Find where the given text appears and provide that cell's center as (x, y) coordinate. 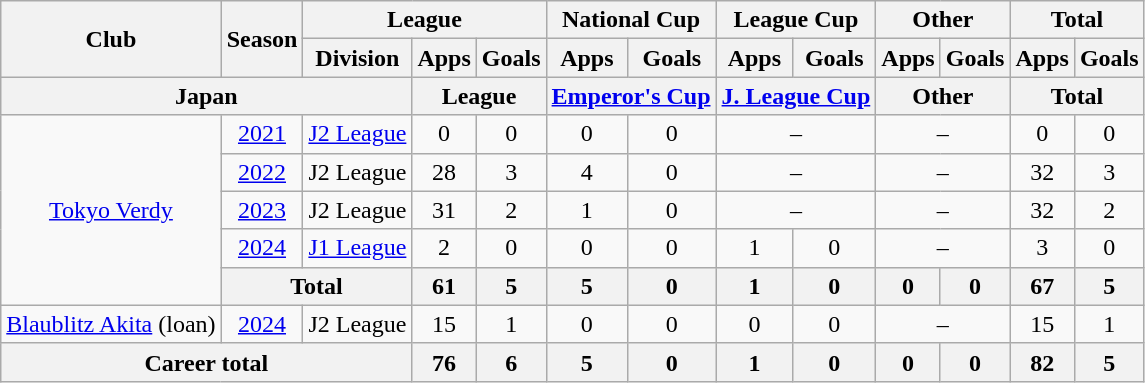
2023 (262, 210)
Emperor's Cup (631, 96)
League Cup (796, 20)
J. League Cup (796, 96)
National Cup (631, 20)
Japan (206, 96)
Tokyo Verdy (111, 210)
82 (1042, 362)
2022 (262, 172)
Season (262, 39)
2021 (262, 134)
31 (444, 210)
28 (444, 172)
J1 League (358, 248)
Club (111, 39)
Blaublitz Akita (loan) (111, 324)
4 (587, 172)
6 (511, 362)
61 (444, 286)
Career total (206, 362)
76 (444, 362)
Division (358, 58)
67 (1042, 286)
